Return the (X, Y) coordinate for the center point of the cell that contains the specified text.  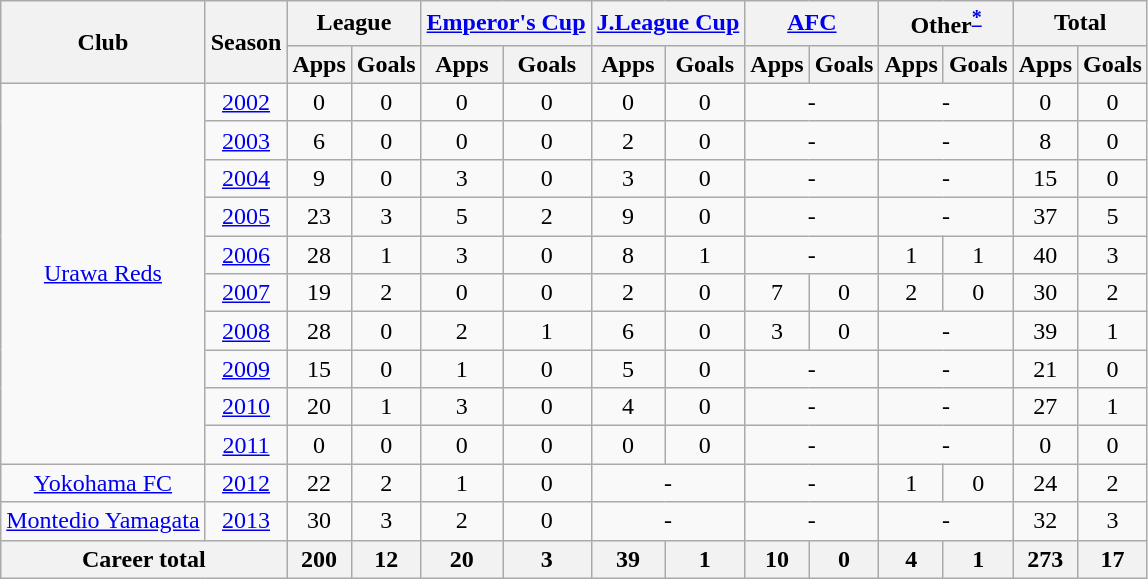
Club (103, 42)
2011 (246, 445)
2003 (246, 140)
27 (1045, 407)
J.League Cup (668, 24)
2004 (246, 178)
2002 (246, 102)
Total (1080, 24)
2007 (246, 293)
200 (319, 559)
Season (246, 42)
2013 (246, 521)
37 (1045, 217)
22 (319, 483)
League (354, 24)
40 (1045, 255)
2006 (246, 255)
10 (777, 559)
17 (1113, 559)
2008 (246, 331)
Other* (946, 24)
AFC (812, 24)
12 (386, 559)
32 (1045, 521)
Emperor's Cup (506, 24)
2010 (246, 407)
24 (1045, 483)
Montedio Yamagata (103, 521)
7 (777, 293)
Yokohama FC (103, 483)
273 (1045, 559)
23 (319, 217)
2005 (246, 217)
Career total (144, 559)
2009 (246, 369)
2012 (246, 483)
Urawa Reds (103, 274)
21 (1045, 369)
19 (319, 293)
